Provide the (x, y) coordinate of the cell's center where the given text is located.  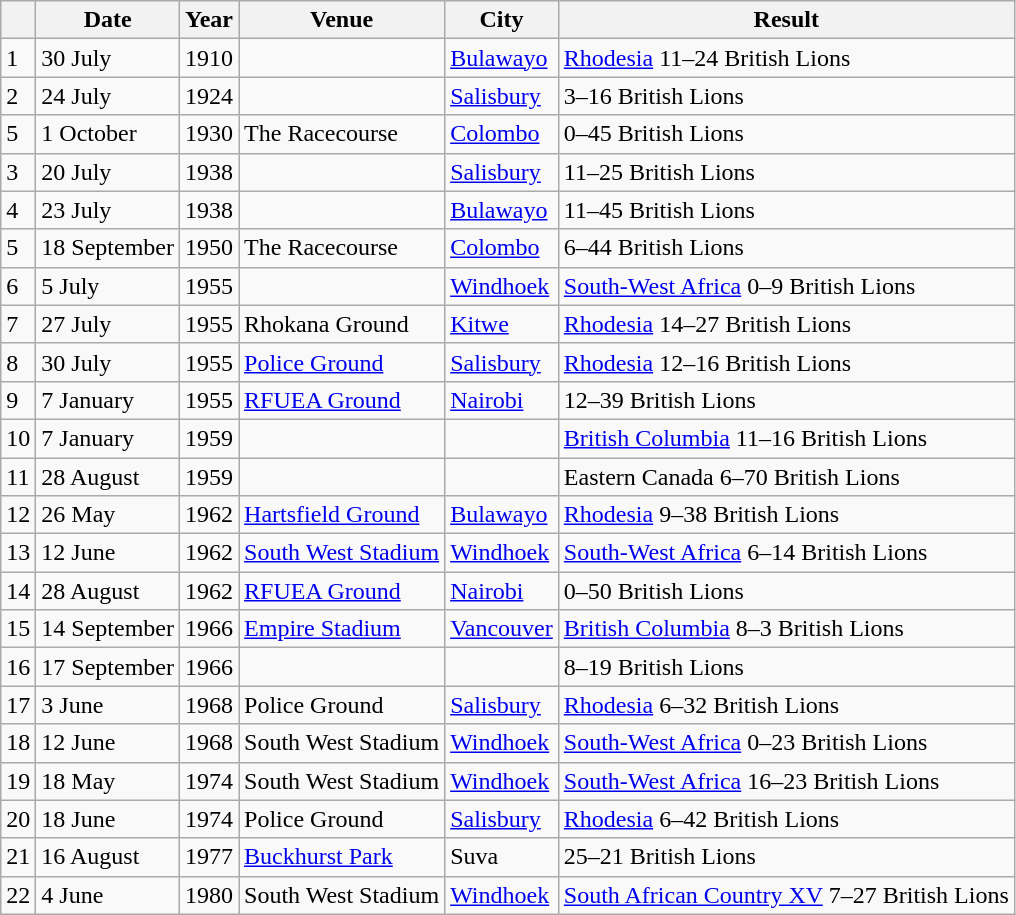
Empire Stadium (342, 629)
Eastern Canada 6–70 British Lions (786, 477)
7 (18, 324)
11 (18, 477)
0–50 British Lions (786, 591)
4 June (108, 895)
27 July (108, 324)
1 (18, 58)
14 September (108, 629)
2 (18, 96)
18 September (108, 248)
Suva (502, 857)
Rhodesia 12–16 British Lions (786, 362)
24 July (108, 96)
Date (108, 20)
1910 (210, 58)
23 July (108, 210)
10 (18, 438)
1950 (210, 248)
19 (18, 781)
20 (18, 819)
17 (18, 705)
6 (18, 286)
Rhokana Ground (342, 324)
21 (18, 857)
22 (18, 895)
17 September (108, 667)
18 May (108, 781)
13 (18, 553)
British Columbia 11–16 British Lions (786, 438)
26 May (108, 515)
Kitwe (502, 324)
Rhodesia 9–38 British Lions (786, 515)
11–45 British Lions (786, 210)
Rhodesia 11–24 British Lions (786, 58)
Venue (342, 20)
1980 (210, 895)
8–19 British Lions (786, 667)
16 August (108, 857)
1924 (210, 96)
5 July (108, 286)
6–44 British Lions (786, 248)
South-West Africa 0–23 British Lions (786, 743)
18 June (108, 819)
15 (18, 629)
South-West Africa 16–23 British Lions (786, 781)
20 July (108, 172)
12 (18, 515)
City (502, 20)
25–21 British Lions (786, 857)
1977 (210, 857)
9 (18, 400)
3 June (108, 705)
0–45 British Lions (786, 134)
South African Country XV 7–27 British Lions (786, 895)
12–39 British Lions (786, 400)
Year (210, 20)
3 (18, 172)
18 (18, 743)
South-West Africa 0–9 British Lions (786, 286)
Result (786, 20)
South-West Africa 6–14 British Lions (786, 553)
3–16 British Lions (786, 96)
Buckhurst Park (342, 857)
Hartsfield Ground (342, 515)
1930 (210, 134)
8 (18, 362)
14 (18, 591)
Rhodesia 6–32 British Lions (786, 705)
11–25 British Lions (786, 172)
Rhodesia 14–27 British Lions (786, 324)
1 October (108, 134)
British Columbia 8–3 British Lions (786, 629)
16 (18, 667)
Rhodesia 6–42 British Lions (786, 819)
4 (18, 210)
Vancouver (502, 629)
